Find where the given text appears and provide that cell's center as (x, y) coordinate. 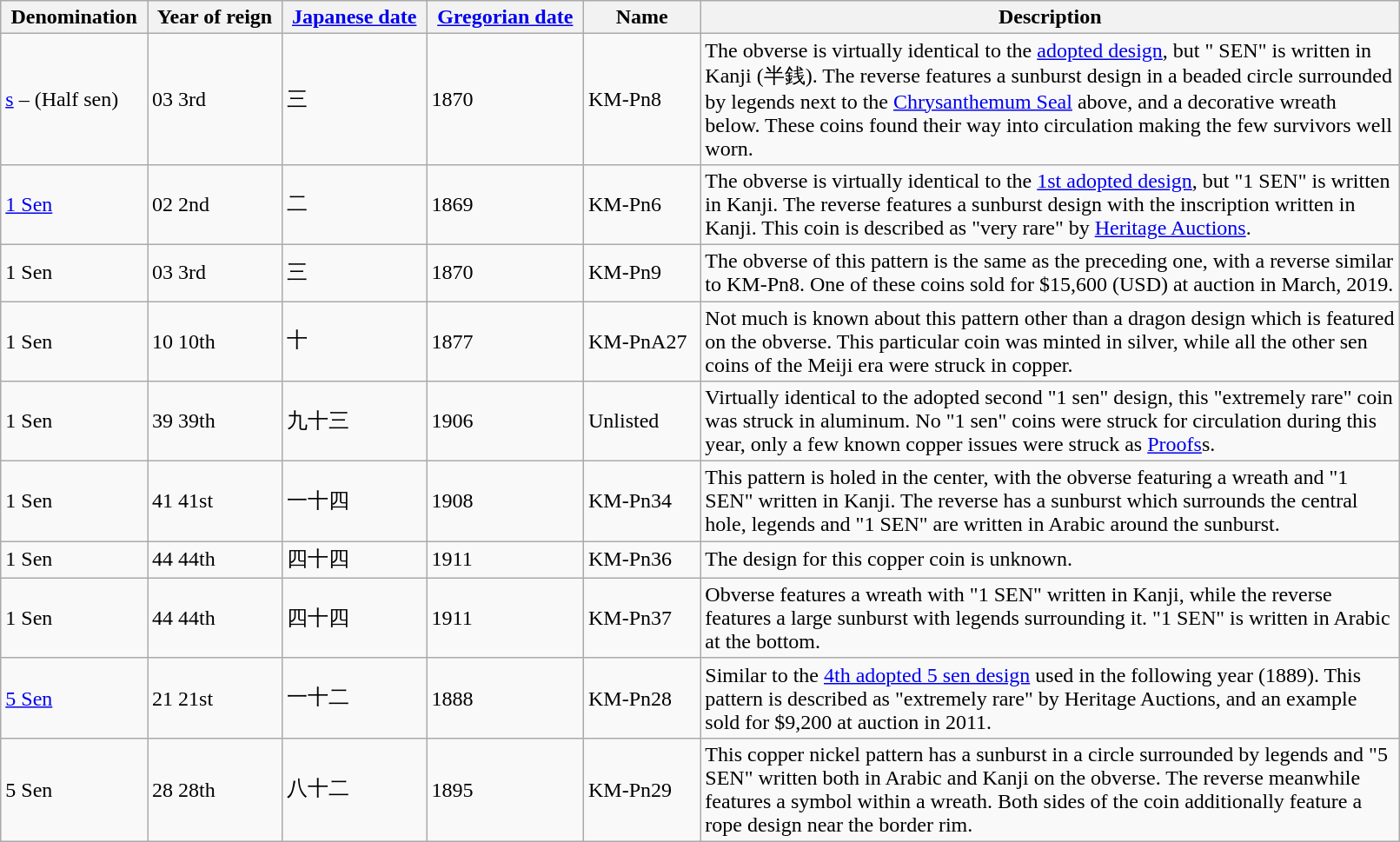
九十三 (355, 421)
KM-Pn37 (642, 618)
02 2nd (216, 204)
十 (355, 341)
一十四 (355, 501)
39 39th (216, 421)
21 21st (216, 698)
The design for this copper coin is unknown. (1050, 560)
1908 (506, 501)
Unlisted (642, 421)
KM-Pn29 (642, 789)
Description (1050, 17)
KM-Pn34 (642, 501)
KM-Pn6 (642, 204)
KM-Pn28 (642, 698)
s – (Half sen) (75, 99)
28 28th (216, 789)
一十二 (355, 698)
KM-Pn9 (642, 273)
二 (355, 204)
1877 (506, 341)
KM-Pn36 (642, 560)
10 10th (216, 341)
八十二 (355, 789)
Name (642, 17)
Gregorian date (506, 17)
1888 (506, 698)
1906 (506, 421)
1895 (506, 789)
41 41st (216, 501)
KM-PnA27 (642, 341)
Denomination (75, 17)
1869 (506, 204)
Japanese date (355, 17)
KM-Pn8 (642, 99)
Year of reign (216, 17)
